Return (X, Y) of the center of cell containing provided text 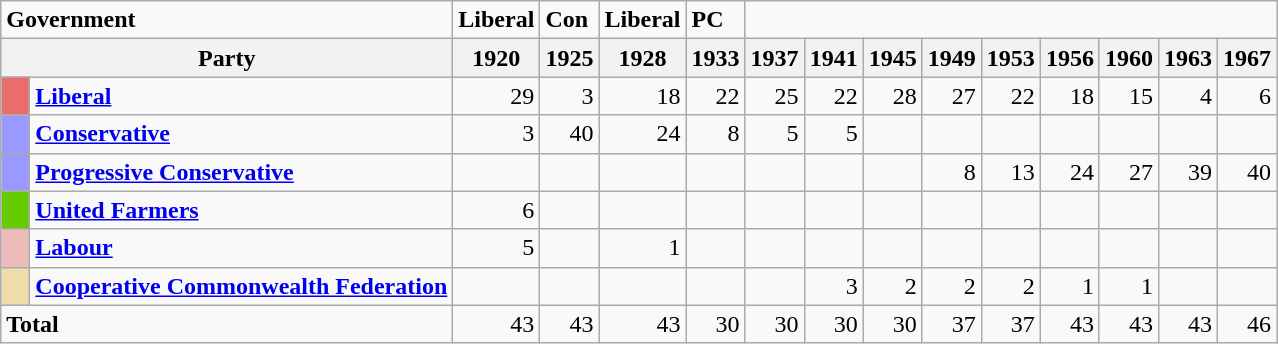
Conservative (242, 134)
1937 (774, 58)
13 (1010, 172)
1949 (952, 58)
1963 (1188, 58)
1928 (642, 58)
1945 (892, 58)
Total (227, 324)
1953 (1010, 58)
Party (227, 58)
46 (1248, 324)
1925 (570, 58)
1960 (1128, 58)
1920 (496, 58)
Cooperative Commonwealth Federation (242, 286)
United Farmers (242, 210)
28 (892, 96)
29 (496, 96)
15 (1128, 96)
1933 (716, 58)
PC (716, 20)
Labour (242, 248)
1967 (1248, 58)
Progressive Conservative (242, 172)
25 (774, 96)
1956 (1070, 58)
39 (1188, 172)
Government (227, 20)
4 (1188, 96)
Con (570, 20)
1941 (834, 58)
